Return the (x, y) coordinate for the center point of the cell that contains the specified text.  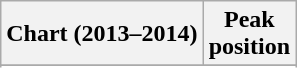
Chart (2013–2014) (102, 34)
Peakposition (249, 34)
